Identify which cell holds the provided text, then report its (X, Y) central coordinate. 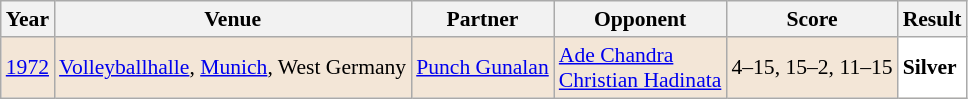
Partner (482, 19)
1972 (28, 68)
Ade Chandra Christian Hadinata (640, 68)
Venue (232, 19)
Volleyballhalle, Munich, West Germany (232, 68)
Punch Gunalan (482, 68)
Result (932, 19)
4–15, 15–2, 11–15 (812, 68)
Year (28, 19)
Score (812, 19)
Opponent (640, 19)
Silver (932, 68)
